Search for the cell housing the specified text and yield its (x, y) center coordinate. 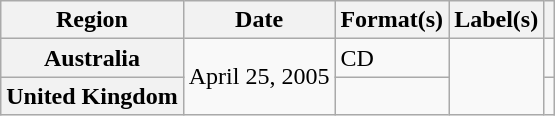
United Kingdom (92, 96)
April 25, 2005 (259, 77)
Australia (92, 58)
Date (259, 20)
Region (92, 20)
CD (392, 58)
Format(s) (392, 20)
Label(s) (496, 20)
